Pinpoint the cell where the given text exists, returning its [X, Y] midpoint coordinate. 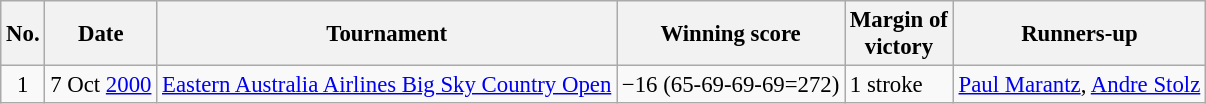
1 stroke [900, 85]
−16 (65-69-69-69=272) [731, 85]
Paul Marantz, Andre Stolz [1079, 85]
Winning score [731, 34]
1 [23, 85]
Eastern Australia Airlines Big Sky Country Open [387, 85]
7 Oct 2000 [101, 85]
No. [23, 34]
Margin ofvictory [900, 34]
Runners-up [1079, 34]
Tournament [387, 34]
Date [101, 34]
